Return [x, y] of the center of cell containing provided text 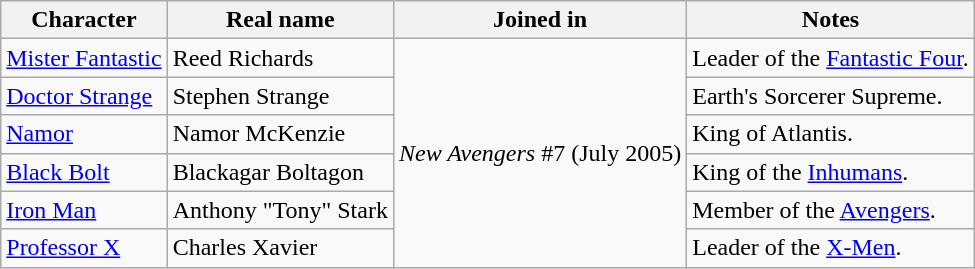
Character [84, 20]
Iron Man [84, 210]
Member of the Avengers. [831, 210]
Charles Xavier [280, 248]
King of the Inhumans. [831, 172]
Real name [280, 20]
Leader of the Fantastic Four. [831, 58]
Mister Fantastic [84, 58]
Doctor Strange [84, 96]
Namor McKenzie [280, 134]
New Avengers #7 (July 2005) [540, 153]
Namor [84, 134]
Stephen Strange [280, 96]
Blackagar Boltagon [280, 172]
Black Bolt [84, 172]
Joined in [540, 20]
Leader of the X-Men. [831, 248]
Notes [831, 20]
Professor X [84, 248]
Anthony "Tony" Stark [280, 210]
King of Atlantis. [831, 134]
Reed Richards [280, 58]
Earth's Sorcerer Supreme. [831, 96]
